Detect which cell encompasses the target text, then output its (X, Y) center coordinate. 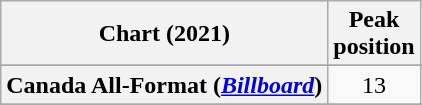
13 (374, 85)
Chart (2021) (164, 34)
Peakposition (374, 34)
Canada All-Format (Billboard) (164, 85)
